For the text-containing cell, return its midpoint in [x, y] coordinate format. 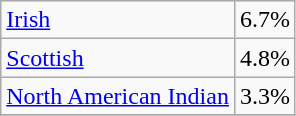
Scottish [118, 58]
4.8% [264, 58]
3.3% [264, 96]
North American Indian [118, 96]
6.7% [264, 20]
Irish [118, 20]
